Provide the [X, Y] coordinate of the cell's center where the given text is located.  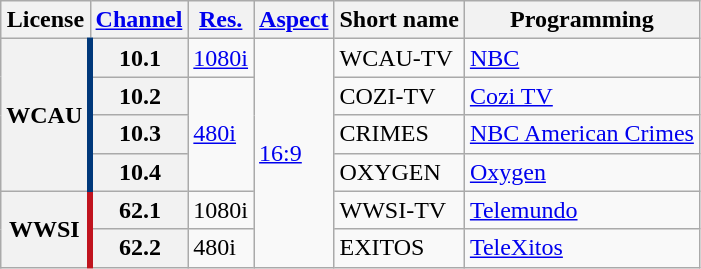
EXITOS [399, 248]
10.2 [139, 96]
Cozi TV [582, 96]
WWSI-TV [399, 210]
Res. [221, 20]
WCAU-TV [399, 58]
Channel [139, 20]
10.3 [139, 134]
16:9 [294, 153]
10.4 [139, 172]
NBC American Crimes [582, 134]
Telemundo [582, 210]
COZI-TV [399, 96]
10.1 [139, 58]
62.2 [139, 248]
License [46, 20]
Oxygen [582, 172]
NBC [582, 58]
Programming [582, 20]
62.1 [139, 210]
WWSI [46, 229]
WCAU [46, 115]
OXYGEN [399, 172]
Aspect [294, 20]
CRIMES [399, 134]
TeleXitos [582, 248]
Short name [399, 20]
